Identify which cell holds the provided text, then report its (X, Y) central coordinate. 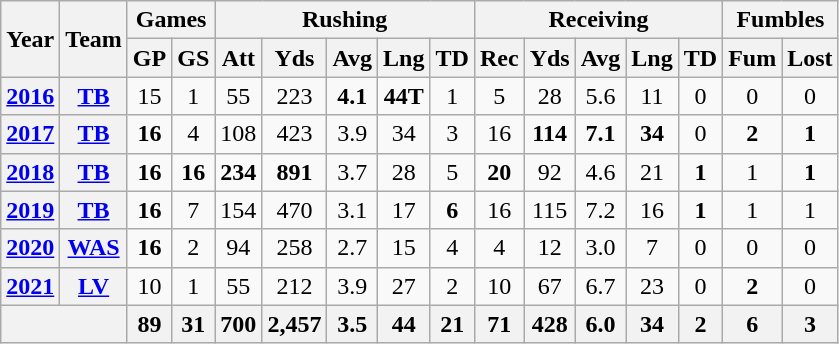
700 (238, 324)
2,457 (294, 324)
2017 (30, 134)
Rec (499, 58)
2021 (30, 286)
3.1 (352, 210)
12 (550, 248)
4.6 (600, 172)
WAS (94, 248)
67 (550, 286)
4.1 (352, 96)
Year (30, 39)
23 (652, 286)
Lost (810, 58)
6.0 (600, 324)
7.2 (600, 210)
20 (499, 172)
17 (404, 210)
Fum (752, 58)
115 (550, 210)
3.7 (352, 172)
94 (238, 248)
3.0 (600, 248)
44 (404, 324)
891 (294, 172)
Fumbles (780, 20)
Team (94, 39)
2018 (30, 172)
114 (550, 134)
223 (294, 96)
6.7 (600, 286)
GP (149, 58)
428 (550, 324)
GS (194, 58)
89 (149, 324)
2.7 (352, 248)
2019 (30, 210)
7.1 (600, 134)
LV (94, 286)
92 (550, 172)
2016 (30, 96)
Rushing (345, 20)
258 (294, 248)
2020 (30, 248)
Att (238, 58)
Games (170, 20)
44T (404, 96)
31 (194, 324)
470 (294, 210)
234 (238, 172)
Receiving (598, 20)
3.5 (352, 324)
423 (294, 134)
154 (238, 210)
108 (238, 134)
11 (652, 96)
71 (499, 324)
27 (404, 286)
212 (294, 286)
5.6 (600, 96)
